Pinpoint the cell where the given text exists, returning its (x, y) midpoint coordinate. 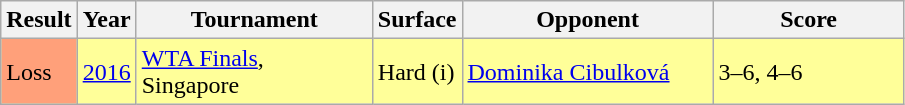
2016 (106, 72)
WTA Finals, Singapore (254, 72)
Hard (i) (417, 72)
Opponent (588, 20)
3–6, 4–6 (808, 72)
Surface (417, 20)
Dominika Cibulková (588, 72)
Score (808, 20)
Year (106, 20)
Tournament (254, 20)
Result (39, 20)
Loss (39, 72)
